Output the (X, Y) coordinate of the center of the cell containing the given text.  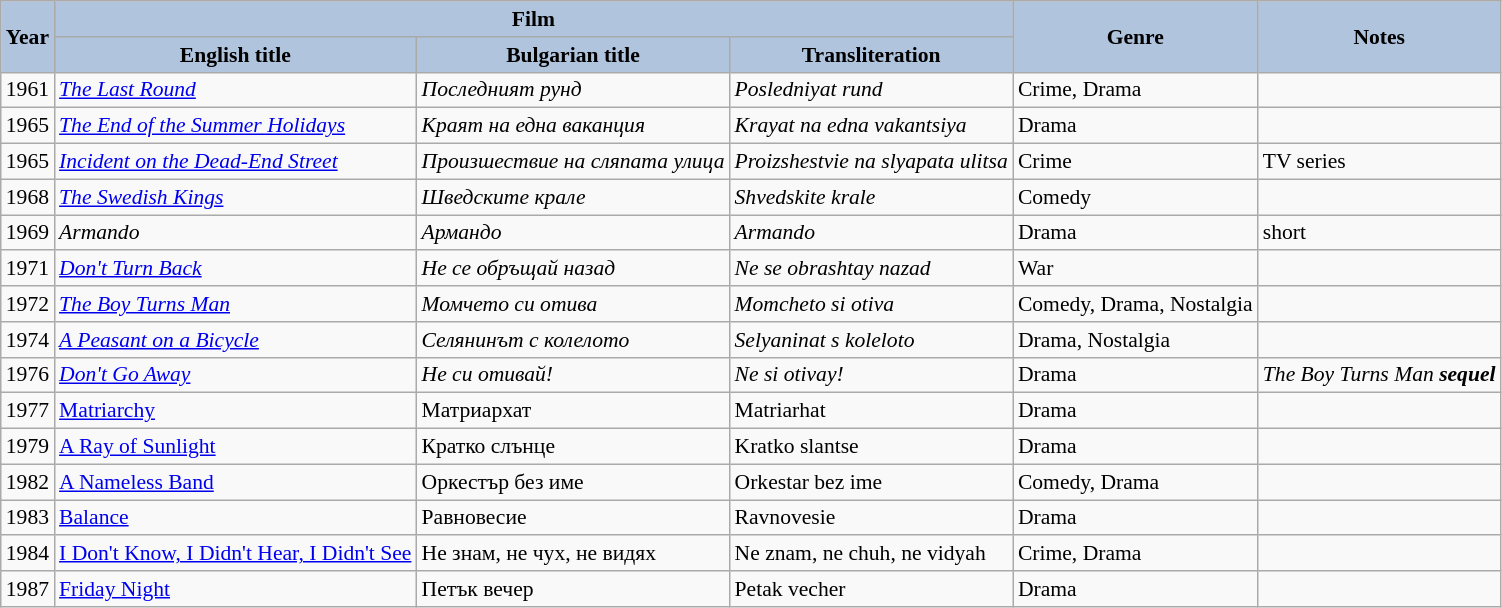
1982 (28, 482)
A Nameless Band (235, 482)
1974 (28, 340)
Шведските крале (572, 197)
Posledniyat rund (872, 90)
Армандо (572, 233)
1972 (28, 304)
Ne se obrashtay nazad (872, 269)
Селянинът с колелото (572, 340)
1968 (28, 197)
Кратко слънце (572, 447)
Comedy (1136, 197)
Comedy, Drama (1136, 482)
Year (28, 36)
1984 (28, 554)
The End of the Summer Holidays (235, 126)
Оркестър без име (572, 482)
The Boy Turns Man (235, 304)
Не се обръщай назад (572, 269)
English title (235, 55)
Incident on the Dead-End Street (235, 162)
Kratko slantse (872, 447)
Ne znam, ne chuh, ne vidyah (872, 554)
Drama, Nostalgia (1136, 340)
Friday Night (235, 589)
Равновесие (572, 518)
War (1136, 269)
The Swedish Kings (235, 197)
Proizshestvie na slyapata ulitsa (872, 162)
Orkestar bez ime (872, 482)
Don't Turn Back (235, 269)
Comedy, Drama, Nostalgia (1136, 304)
A Ray of Sunlight (235, 447)
A Peasant on a Bicycle (235, 340)
Последният рунд (572, 90)
Momcheto si otiva (872, 304)
Selyaninat s koleloto (872, 340)
1961 (28, 90)
I Don't Know, I Didn't Hear, I Didn't See (235, 554)
1971 (28, 269)
Ne si otivay! (872, 375)
Матриархат (572, 411)
1979 (28, 447)
1976 (28, 375)
1987 (28, 589)
short (1380, 233)
Краят на една ваканция (572, 126)
Crime (1136, 162)
The Last Round (235, 90)
Don't Go Away (235, 375)
Krayat na edna vakantsiya (872, 126)
Не знам, не чух, не видях (572, 554)
1983 (28, 518)
Transliteration (872, 55)
Matriarchy (235, 411)
Shvedskite krale (872, 197)
Balance (235, 518)
TV series (1380, 162)
Не си отивай! (572, 375)
Произшествие на сляпата улица (572, 162)
Момчето си отива (572, 304)
Bulgarian title (572, 55)
Notes (1380, 36)
1977 (28, 411)
The Boy Turns Man sequel (1380, 375)
Petak vecher (872, 589)
Film (534, 19)
1969 (28, 233)
Петък вечер (572, 589)
Genre (1136, 36)
Ravnovesie (872, 518)
Matriarhat (872, 411)
